Provide the (x, y) coordinate of the cell's center where the given text is located.  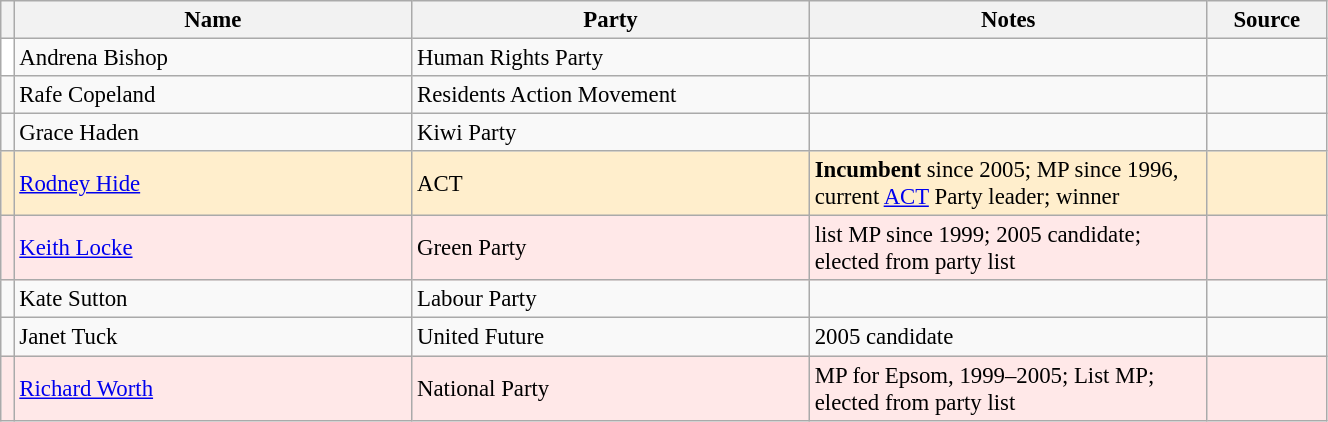
Andrena Bishop (213, 58)
ACT (611, 184)
Richard Worth (213, 388)
Green Party (611, 248)
2005 candidate (1008, 337)
Party (611, 20)
Grace Haden (213, 133)
list MP since 1999; 2005 candidate; elected from party list (1008, 248)
Source (1266, 20)
United Future (611, 337)
Keith Locke (213, 248)
Human Rights Party (611, 58)
Rodney Hide (213, 184)
Incumbent since 2005; MP since 1996, current ACT Party leader; winner (1008, 184)
Name (213, 20)
Residents Action Movement (611, 95)
Rafe Copeland (213, 95)
MP for Epsom, 1999–2005; List MP; elected from party list (1008, 388)
Notes (1008, 20)
Janet Tuck (213, 337)
Labour Party (611, 299)
Kate Sutton (213, 299)
Kiwi Party (611, 133)
National Party (611, 388)
